Return (x, y) of the center of cell containing provided text 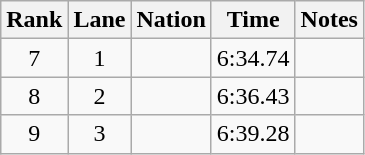
Time (253, 20)
Rank (34, 20)
Nation (171, 20)
8 (34, 96)
3 (100, 134)
Notes (329, 20)
7 (34, 58)
1 (100, 58)
6:39.28 (253, 134)
9 (34, 134)
6:36.43 (253, 96)
6:34.74 (253, 58)
Lane (100, 20)
2 (100, 96)
